Locate the cell with the specified text and output its (x, y) center coordinate. 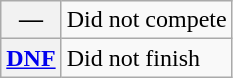
Did not finish (146, 58)
Did not compete (146, 20)
— (31, 20)
DNF (31, 58)
